Provide the (x, y) coordinate of the cell's center where the given text is located.  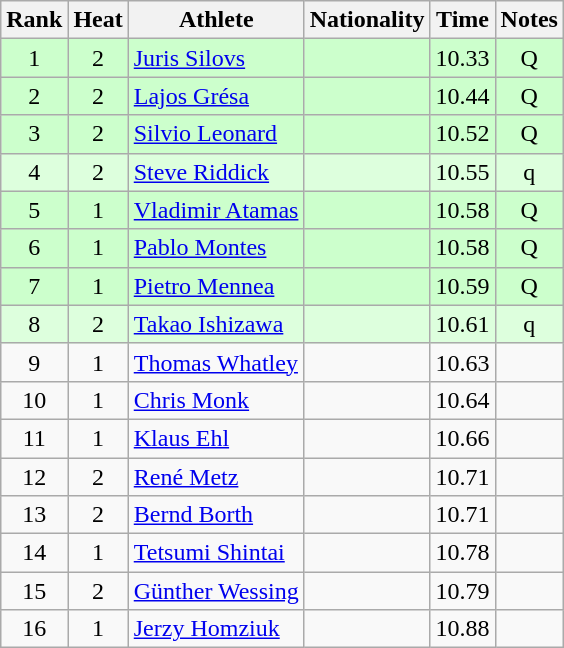
Rank (34, 20)
10.61 (462, 324)
10.44 (462, 96)
10.78 (462, 553)
Lajos Grésa (216, 96)
René Metz (216, 477)
Nationality (367, 20)
7 (34, 286)
10.59 (462, 286)
Takao Ishizawa (216, 324)
6 (34, 248)
Jerzy Homziuk (216, 629)
9 (34, 362)
10.52 (462, 134)
13 (34, 515)
10.88 (462, 629)
Chris Monk (216, 400)
10.66 (462, 438)
Steve Riddick (216, 172)
Tetsumi Shintai (216, 553)
Time (462, 20)
Pablo Montes (216, 248)
Silvio Leonard (216, 134)
Athlete (216, 20)
10.79 (462, 591)
Klaus Ehl (216, 438)
15 (34, 591)
10.64 (462, 400)
10.33 (462, 58)
3 (34, 134)
Pietro Mennea (216, 286)
5 (34, 210)
12 (34, 477)
10 (34, 400)
10.55 (462, 172)
Thomas Whatley (216, 362)
4 (34, 172)
Juris Silovs (216, 58)
11 (34, 438)
16 (34, 629)
Heat (98, 20)
Vladimir Atamas (216, 210)
10.63 (462, 362)
Notes (529, 20)
Günther Wessing (216, 591)
Bernd Borth (216, 515)
8 (34, 324)
14 (34, 553)
